Return (X, Y) of the center of cell containing provided text 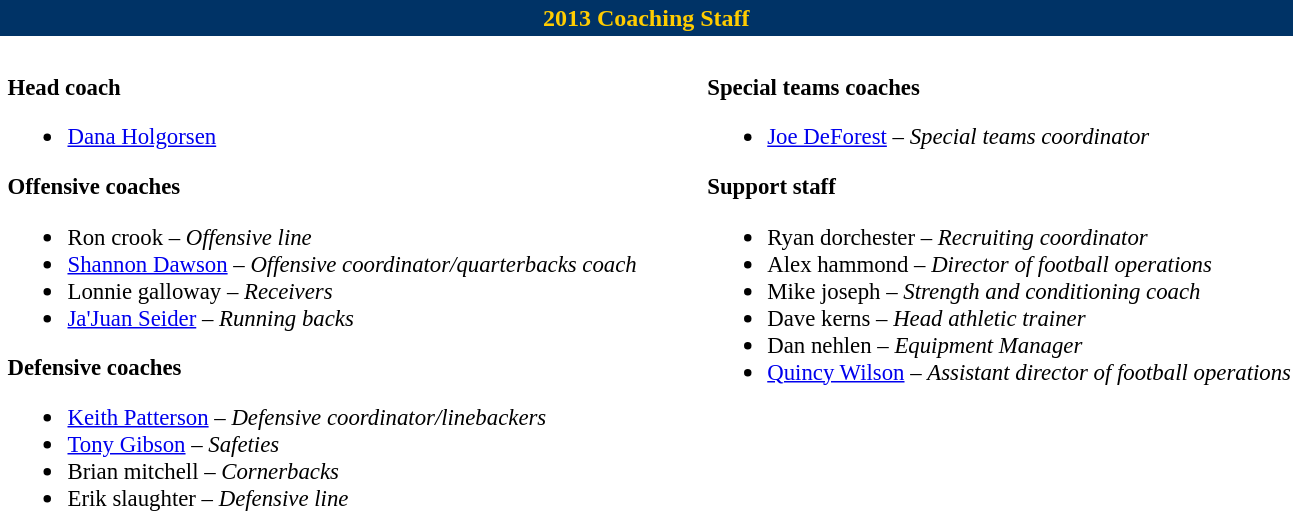
2013 Coaching Staff (646, 18)
